Return the [X, Y] coordinate for the center point of the cell that contains the specified text.  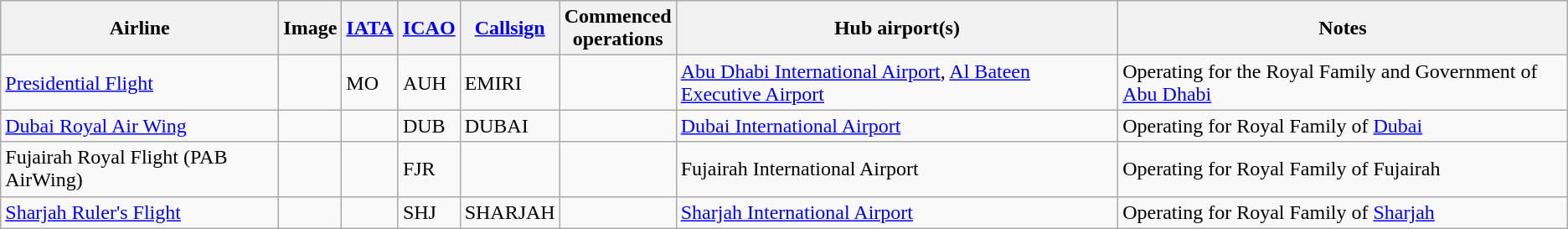
Image [310, 29]
AUH [429, 82]
Dubai International Airport [896, 126]
Presidential Flight [140, 82]
Operating for the Royal Family and Government of Abu Dhabi [1344, 82]
ICAO [429, 29]
Abu Dhabi International Airport, Al Bateen Executive Airport [896, 82]
Hub airport(s) [896, 29]
EMIRI [509, 82]
MO [370, 82]
Fujairah Royal Flight (PAB AirWing) [140, 169]
Operating for Royal Family of Sharjah [1344, 212]
SHARJAH [509, 212]
IATA [370, 29]
FJR [429, 169]
Dubai Royal Air Wing [140, 126]
Operating for Royal Family of Fujairah [1344, 169]
Sharjah Ruler's Flight [140, 212]
DUBAI [509, 126]
Notes [1344, 29]
DUB [429, 126]
Callsign [509, 29]
SHJ [429, 212]
Operating for Royal Family of Dubai [1344, 126]
Fujairah International Airport [896, 169]
Airline [140, 29]
Commencedoperations [618, 29]
Sharjah International Airport [896, 212]
